Locate the cell with the specified text and output its (X, Y) center coordinate. 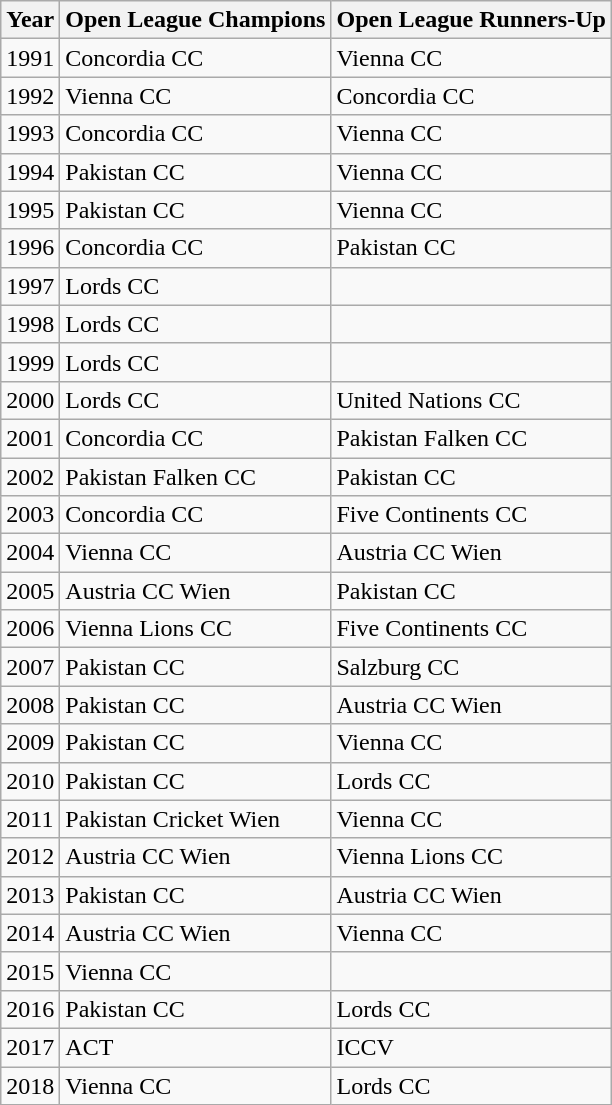
2004 (30, 553)
2010 (30, 781)
2000 (30, 400)
2002 (30, 477)
Pakistan Cricket Wien (196, 819)
Open League Champions (196, 20)
Salzburg CC (471, 667)
2003 (30, 515)
2001 (30, 438)
2007 (30, 667)
1992 (30, 96)
1991 (30, 58)
2006 (30, 629)
ICCV (471, 1047)
1994 (30, 172)
2012 (30, 857)
2008 (30, 705)
1993 (30, 134)
2013 (30, 895)
Open League Runners-Up (471, 20)
2017 (30, 1047)
1997 (30, 286)
1998 (30, 324)
United Nations CC (471, 400)
1999 (30, 362)
Year (30, 20)
2005 (30, 591)
2014 (30, 933)
2011 (30, 819)
2018 (30, 1085)
2009 (30, 743)
1995 (30, 210)
ACT (196, 1047)
2015 (30, 971)
2016 (30, 1009)
1996 (30, 248)
